Determine the (X, Y) coordinate at the center of the cell enclosing the given text.  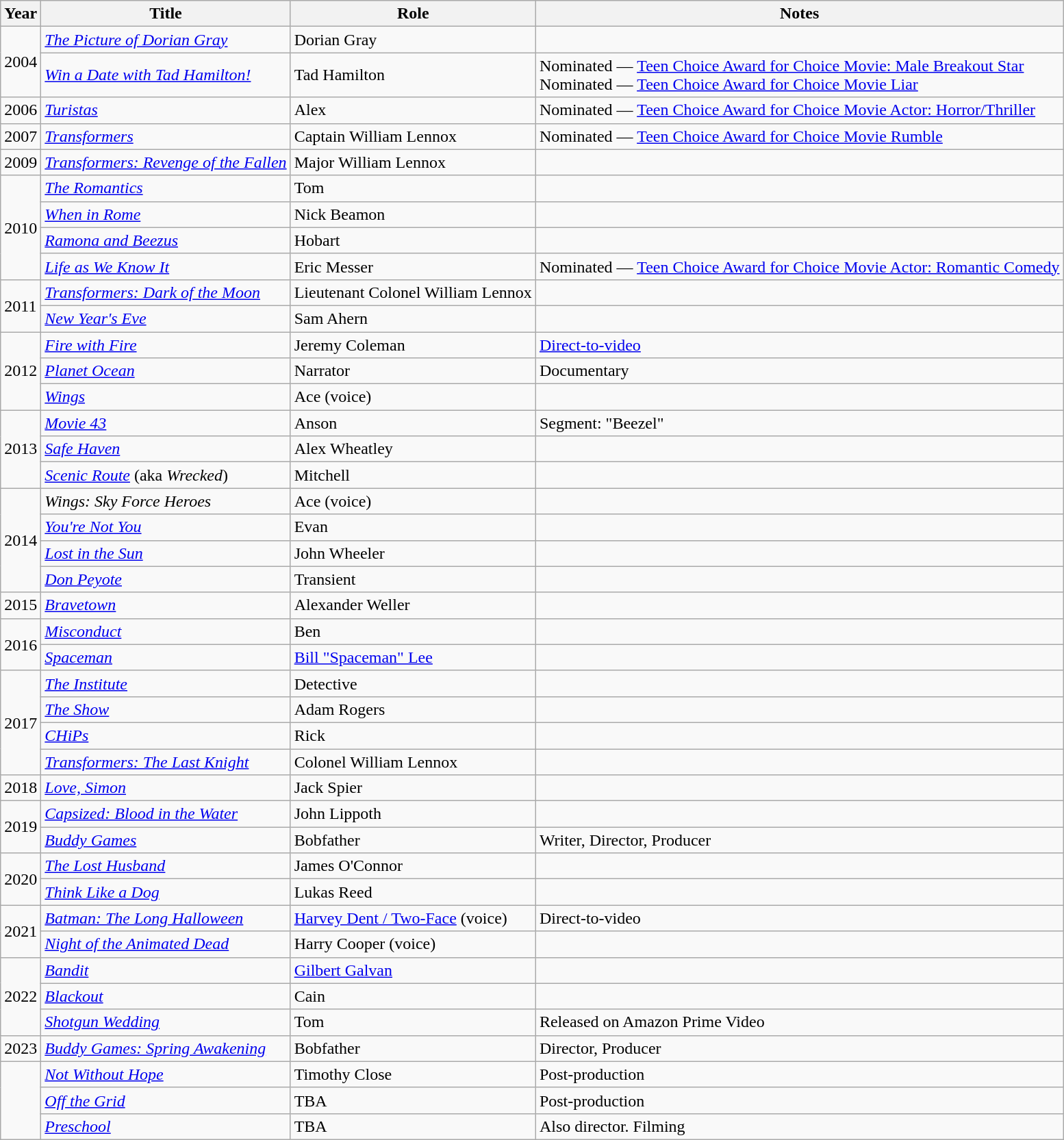
Harry Cooper (voice) (413, 944)
Cain (413, 996)
Night of the Animated Dead (166, 944)
Turistas (166, 110)
Not Without Hope (166, 1074)
Capsized: Blood in the Water (166, 814)
Nominated — Teen Choice Award for Choice Movie: Male Breakout StarNominated — Teen Choice Award for Choice Movie Liar (800, 75)
Ramona and Beezus (166, 240)
Captain William Lennox (413, 136)
Detective (413, 683)
2007 (21, 136)
Mitchell (413, 475)
2010 (21, 227)
Shotgun Wedding (166, 1022)
Nick Beamon (413, 214)
Harvey Dent / Two-Face (voice) (413, 918)
Transformers: Dark of the Moon (166, 292)
Released on Amazon Prime Video (800, 1022)
John Lippoth (413, 814)
New Year's Eve (166, 318)
Title (166, 14)
Nominated — Teen Choice Award for Choice Movie Rumble (800, 136)
Buddy Games: Spring Awakening (166, 1048)
James O'Connor (413, 866)
CHiPs (166, 735)
2009 (21, 162)
Preschool (166, 1126)
2016 (21, 644)
Wings (166, 397)
Wings: Sky Force Heroes (166, 501)
Alex Wheatley (413, 449)
Buddy Games (166, 840)
Transformers: Revenge of the Fallen (166, 162)
Anson (413, 423)
Segment: "Beezel" (800, 423)
2023 (21, 1048)
Role (413, 14)
Fire with Fire (166, 344)
Notes (800, 14)
Love, Simon (166, 788)
Lukas Reed (413, 892)
Gilbert Galvan (413, 970)
John Wheeler (413, 553)
Transformers (166, 136)
2018 (21, 788)
Jack Spier (413, 788)
2004 (21, 62)
Off the Grid (166, 1100)
2012 (21, 370)
Transient (413, 579)
Year (21, 14)
2022 (21, 996)
Batman: The Long Halloween (166, 918)
Misconduct (166, 631)
Nominated — Teen Choice Award for Choice Movie Actor: Horror/Thriller (800, 110)
2014 (21, 540)
Also director. Filming (800, 1126)
Planet Ocean (166, 371)
Life as We Know It (166, 266)
2006 (21, 110)
Win a Date with Tad Hamilton! (166, 75)
Timothy Close (413, 1074)
Movie 43 (166, 423)
2021 (21, 931)
2015 (21, 605)
Don Peyote (166, 579)
Blackout (166, 996)
Evan (413, 527)
The Picture of Dorian Gray (166, 40)
Rick (413, 735)
Bill "Spaceman" Lee (413, 657)
Safe Haven (166, 449)
Adam Rogers (413, 709)
Spaceman (166, 657)
Sam Ahern (413, 318)
The Lost Husband (166, 866)
2017 (21, 722)
The Show (166, 709)
Narrator (413, 371)
Scenic Route (aka Wrecked) (166, 475)
2011 (21, 305)
Major William Lennox (413, 162)
Lost in the Sun (166, 553)
Bravetown (166, 605)
Bandit (166, 970)
Colonel William Lennox (413, 762)
Director, Producer (800, 1048)
Alex (413, 110)
Writer, Director, Producer (800, 840)
Ben (413, 631)
Think Like a Dog (166, 892)
Dorian Gray (413, 40)
The Romantics (166, 188)
The Institute (166, 683)
Eric Messer (413, 266)
Alexander Weller (413, 605)
Jeremy Coleman (413, 344)
Lieutenant Colonel William Lennox (413, 292)
Tad Hamilton (413, 75)
Transformers: The Last Knight (166, 762)
When in Rome (166, 214)
2020 (21, 879)
Documentary (800, 371)
Nominated — Teen Choice Award for Choice Movie Actor: Romantic Comedy (800, 266)
2013 (21, 449)
Hobart (413, 240)
You're Not You (166, 527)
2019 (21, 827)
